Locate the cell with the specified text and output its [x, y] center coordinate. 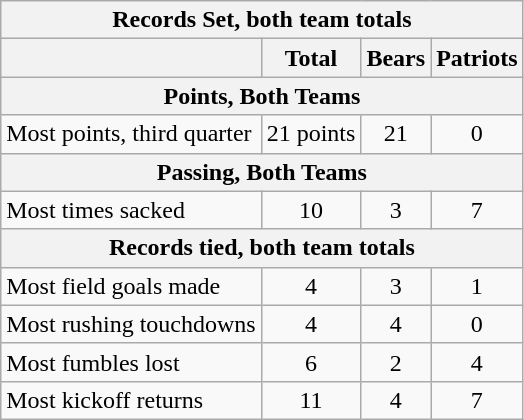
Total [311, 58]
1 [477, 286]
Most times sacked [131, 210]
21 [396, 134]
21 points [311, 134]
Most points, third quarter [131, 134]
11 [311, 400]
Points, Both Teams [262, 96]
6 [311, 362]
Most rushing touchdowns [131, 324]
Most kickoff returns [131, 400]
Most field goals made [131, 286]
Patriots [477, 58]
Bears [396, 58]
Most fumbles lost [131, 362]
Records Set, both team totals [262, 20]
2 [396, 362]
10 [311, 210]
Records tied, both team totals [262, 248]
Passing, Both Teams [262, 172]
